Capture the cell that displays the provided text and extract its (x, y) central coordinate. 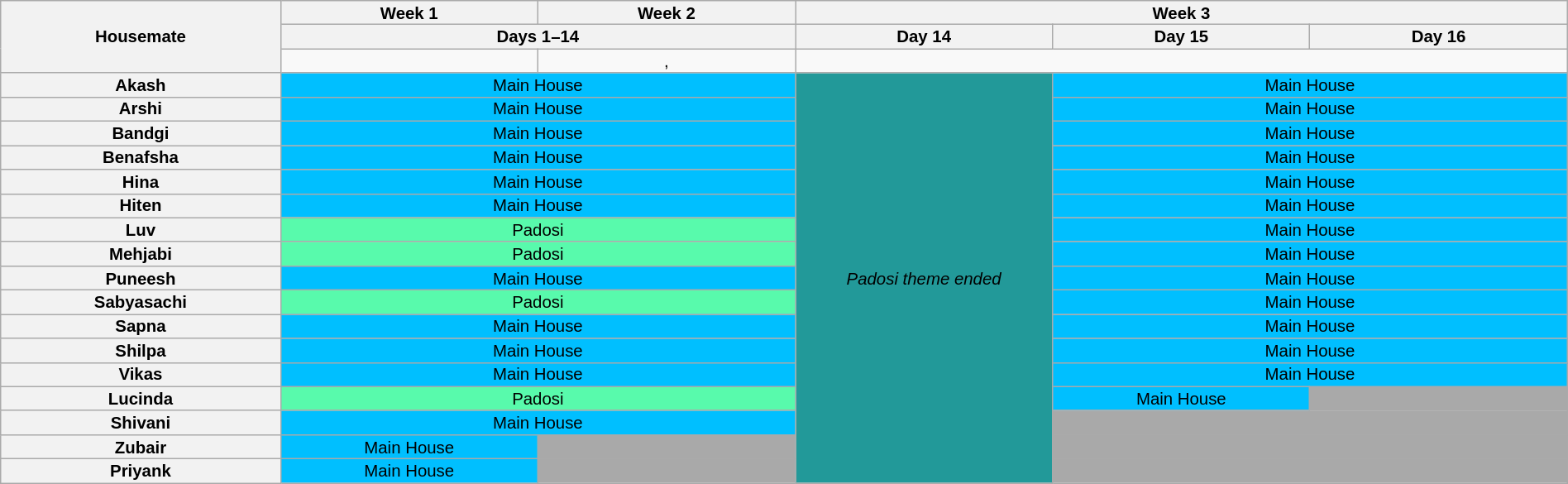
Week 1 (409, 12)
Priyank (141, 470)
Akash (141, 84)
Day 16 (1439, 36)
Day 15 (1181, 36)
, (667, 61)
Days 1–14 (538, 36)
Shilpa (141, 351)
Week 3 (1182, 12)
Day 14 (925, 36)
Benafsha (141, 157)
Lucinda (141, 399)
Sabyasachi (141, 301)
Shivani (141, 422)
Mehjabi (141, 253)
Padosi theme ended (925, 278)
Week 2 (667, 12)
Bandgi (141, 132)
Hiten (141, 205)
Vikas (141, 374)
Hina (141, 180)
Housemate (141, 36)
Zubair (141, 447)
Sapna (141, 326)
Puneesh (141, 278)
Arshi (141, 109)
Luv (141, 230)
